For the text-containing cell, return its midpoint in (X, Y) coordinate format. 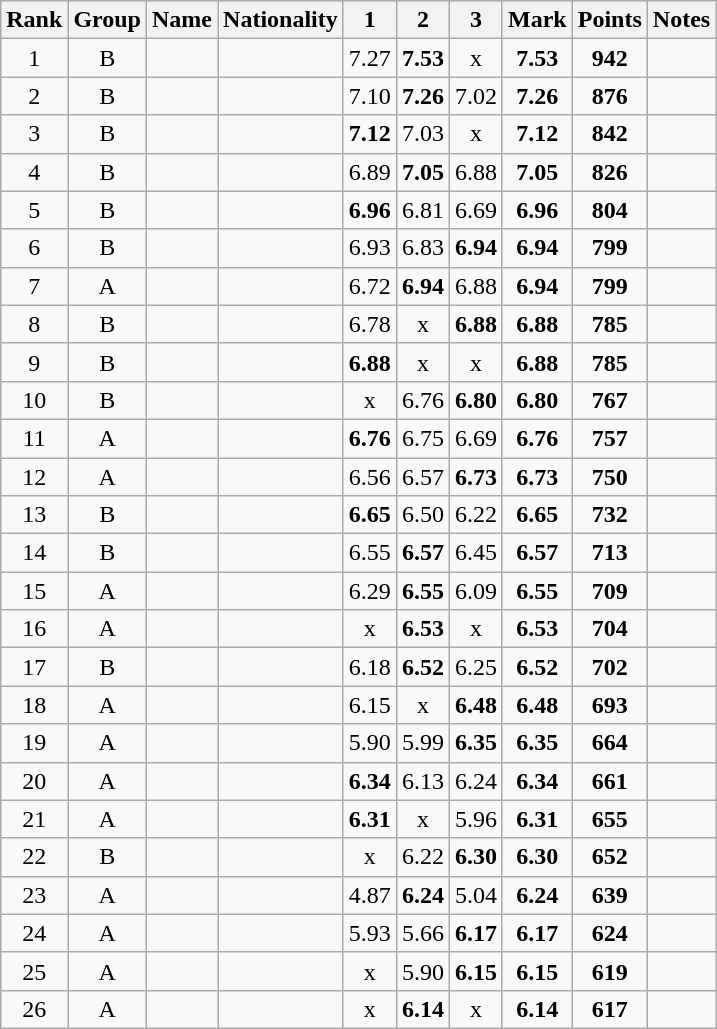
26 (34, 1009)
664 (610, 743)
19 (34, 743)
7.03 (422, 134)
6 (34, 248)
804 (610, 210)
5.99 (422, 743)
20 (34, 781)
624 (610, 933)
6.50 (422, 515)
Mark (537, 20)
6.93 (370, 248)
732 (610, 515)
942 (610, 58)
4 (34, 172)
826 (610, 172)
757 (610, 438)
14 (34, 553)
704 (610, 629)
Points (610, 20)
22 (34, 857)
617 (610, 1009)
6.18 (370, 667)
6.56 (370, 477)
5.04 (476, 895)
11 (34, 438)
10 (34, 400)
6.72 (370, 286)
15 (34, 591)
6.83 (422, 248)
5.96 (476, 819)
655 (610, 819)
6.75 (422, 438)
7.10 (370, 96)
652 (610, 857)
25 (34, 971)
24 (34, 933)
16 (34, 629)
661 (610, 781)
842 (610, 134)
713 (610, 553)
6.78 (370, 324)
709 (610, 591)
Group (108, 20)
8 (34, 324)
6.13 (422, 781)
6.25 (476, 667)
23 (34, 895)
Name (182, 20)
5.66 (422, 933)
12 (34, 477)
7.02 (476, 96)
Notes (681, 20)
7.27 (370, 58)
6.89 (370, 172)
876 (610, 96)
21 (34, 819)
Rank (34, 20)
702 (610, 667)
17 (34, 667)
5.93 (370, 933)
619 (610, 971)
6.09 (476, 591)
9 (34, 362)
4.87 (370, 895)
6.45 (476, 553)
6.29 (370, 591)
13 (34, 515)
693 (610, 705)
6.81 (422, 210)
Nationality (281, 20)
5 (34, 210)
7 (34, 286)
767 (610, 400)
750 (610, 477)
18 (34, 705)
639 (610, 895)
